Return (X, Y) of the center of cell containing provided text 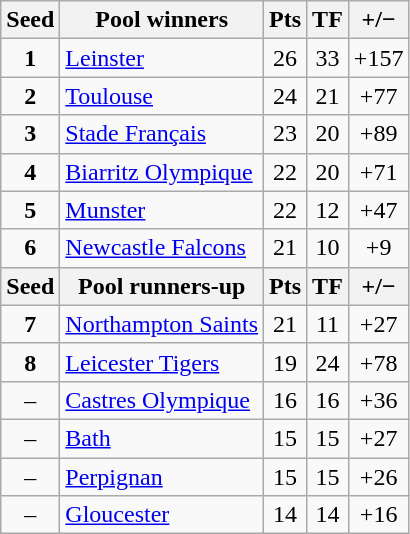
3 (30, 134)
12 (328, 210)
26 (286, 58)
1 (30, 58)
Leinster (162, 58)
Munster (162, 210)
+36 (378, 400)
10 (328, 248)
+26 (378, 477)
Stade Français (162, 134)
Leicester Tigers (162, 362)
4 (30, 172)
Bath (162, 438)
+77 (378, 96)
+89 (378, 134)
Pool winners (162, 20)
5 (30, 210)
+157 (378, 58)
33 (328, 58)
Newcastle Falcons (162, 248)
+71 (378, 172)
19 (286, 362)
Northampton Saints (162, 324)
Castres Olympique (162, 400)
11 (328, 324)
Gloucester (162, 515)
+9 (378, 248)
8 (30, 362)
Toulouse (162, 96)
6 (30, 248)
+16 (378, 515)
Pool runners-up (162, 286)
+78 (378, 362)
+47 (378, 210)
Biarritz Olympique (162, 172)
2 (30, 96)
7 (30, 324)
23 (286, 134)
Perpignan (162, 477)
